Find where the given text appears and provide that cell's center as (x, y) coordinate. 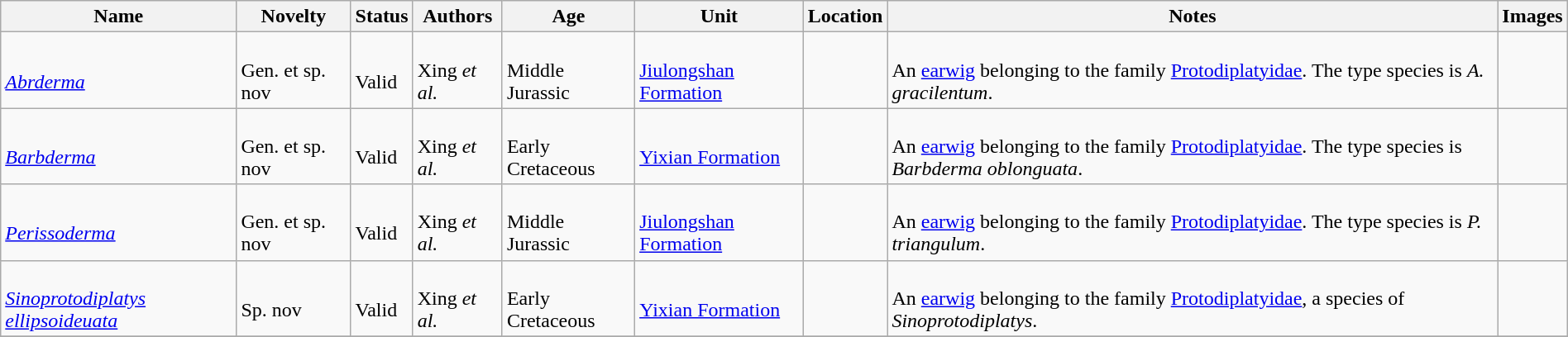
An earwig belonging to the family Protodiplatyidae, a species of Sinoprotodiplatys. (1193, 298)
Name (119, 17)
Sp. nov (294, 298)
Notes (1193, 17)
Age (568, 17)
An earwig belonging to the family Protodiplatyidae. The type species is Barbderma oblonguata. (1193, 146)
Location (845, 17)
Unit (719, 17)
An earwig belonging to the family Protodiplatyidae. The type species is P. triangulum. (1193, 222)
Sinoprotodiplatys ellipsoideuata (119, 298)
Barbderma (119, 146)
Status (382, 17)
An earwig belonging to the family Protodiplatyidae. The type species is A. gracilentum. (1193, 70)
Abrderma (119, 70)
Images (1532, 17)
Novelty (294, 17)
Authors (457, 17)
Perissoderma (119, 222)
